Determine the [x, y] coordinate at the center of the cell enclosing the given text.  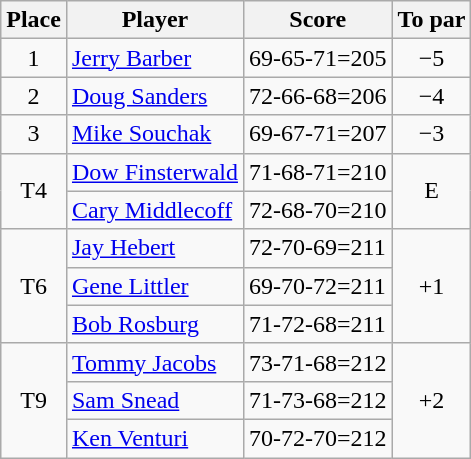
70-72-70=212 [318, 438]
Gene Littler [154, 286]
Mike Souchak [154, 134]
To par [432, 20]
72-70-69=211 [318, 248]
Doug Sanders [154, 96]
Dow Finsterwald [154, 172]
72-66-68=206 [318, 96]
Sam Snead [154, 400]
−5 [432, 58]
Tommy Jacobs [154, 362]
1 [34, 58]
Place [34, 20]
Jay Hebert [154, 248]
T4 [34, 191]
T6 [34, 286]
71-68-71=210 [318, 172]
Player [154, 20]
69-67-71=207 [318, 134]
69-65-71=205 [318, 58]
69-70-72=211 [318, 286]
71-72-68=211 [318, 324]
2 [34, 96]
+1 [432, 286]
Bob Rosburg [154, 324]
−3 [432, 134]
Cary Middlecoff [154, 210]
+2 [432, 400]
71-73-68=212 [318, 400]
3 [34, 134]
Jerry Barber [154, 58]
Ken Venturi [154, 438]
−4 [432, 96]
73-71-68=212 [318, 362]
E [432, 191]
Score [318, 20]
72-68-70=210 [318, 210]
T9 [34, 400]
